For the text-containing cell, return its midpoint in [X, Y] coordinate format. 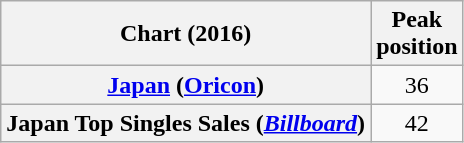
Peakposition [417, 34]
Chart (2016) [186, 34]
36 [417, 85]
Japan Top Singles Sales (Billboard) [186, 123]
Japan (Oricon) [186, 85]
42 [417, 123]
